Provide the (X, Y) coordinate of the cell's center where the given text is located.  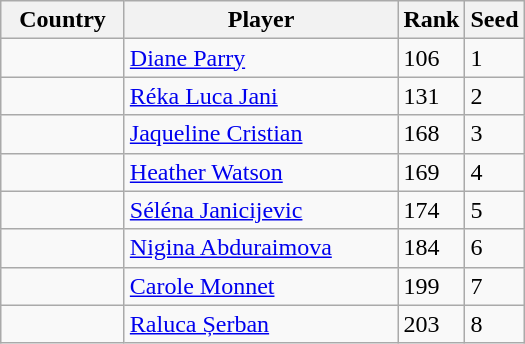
Rank (432, 20)
168 (432, 134)
1 (494, 58)
Raluca Șerban (261, 324)
3 (494, 134)
184 (432, 248)
4 (494, 172)
106 (432, 58)
131 (432, 96)
Carole Monnet (261, 286)
7 (494, 286)
Country (63, 20)
Seed (494, 20)
Diane Parry (261, 58)
8 (494, 324)
203 (432, 324)
Heather Watson (261, 172)
Nigina Abduraimova (261, 248)
Réka Luca Jani (261, 96)
Player (261, 20)
5 (494, 210)
Jaqueline Cristian (261, 134)
174 (432, 210)
Séléna Janicijevic (261, 210)
199 (432, 286)
6 (494, 248)
2 (494, 96)
169 (432, 172)
